Find where the given text appears and provide that cell's center as [x, y] coordinate. 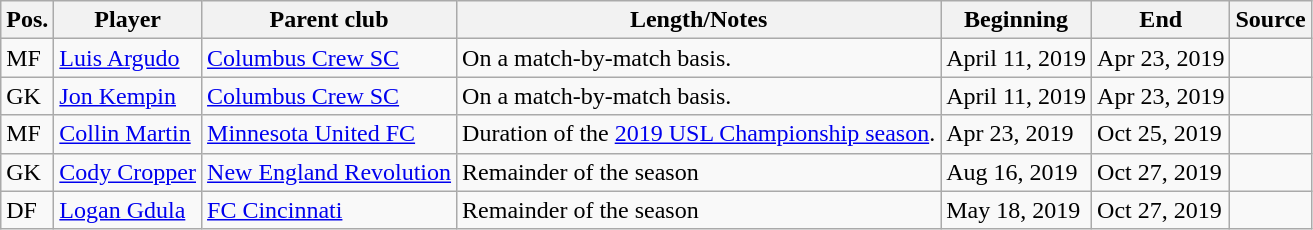
Pos. [28, 20]
Player [128, 20]
End [1161, 20]
Aug 16, 2019 [1016, 172]
New England Revolution [330, 172]
Jon Kempin [128, 96]
Parent club [330, 20]
DF [28, 210]
FC Cincinnati [330, 210]
Minnesota United FC [330, 134]
Logan Gdula [128, 210]
Luis Argudo [128, 58]
Source [1270, 20]
Beginning [1016, 20]
Oct 25, 2019 [1161, 134]
Length/Notes [699, 20]
Duration of the 2019 USL Championship season. [699, 134]
May 18, 2019 [1016, 210]
Collin Martin [128, 134]
Cody Cropper [128, 172]
